Extract the (X, Y) coordinate from the center of the cell holding the provided text.  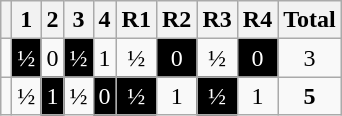
R3 (217, 20)
4 (104, 20)
R2 (176, 20)
Total (310, 20)
R1 (136, 20)
2 (52, 20)
R4 (257, 20)
5 (310, 96)
